Detect which cell encompasses the target text, then output its [x, y] center coordinate. 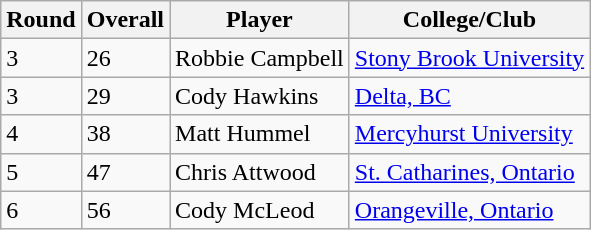
38 [125, 134]
Orangeville, Ontario [469, 210]
4 [41, 134]
Player [260, 20]
6 [41, 210]
56 [125, 210]
Cody Hawkins [260, 96]
Cody McLeod [260, 210]
St. Catharines, Ontario [469, 172]
Delta, BC [469, 96]
5 [41, 172]
Robbie Campbell [260, 58]
29 [125, 96]
Chris Attwood [260, 172]
47 [125, 172]
Matt Hummel [260, 134]
Overall [125, 20]
26 [125, 58]
Round [41, 20]
Mercyhurst University [469, 134]
College/Club [469, 20]
Stony Brook University [469, 58]
